Scan for the cell matching the given text and deliver its [X, Y] coordinate at center. 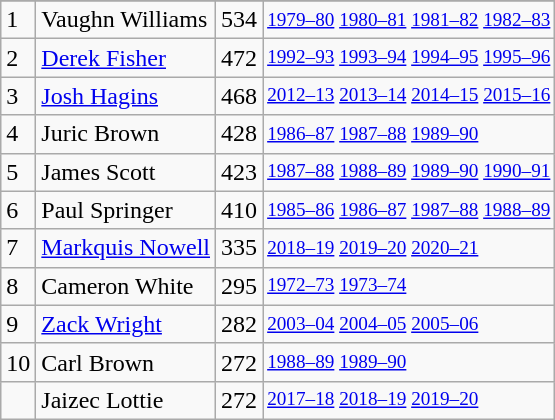
1972–73 1973–74 [409, 286]
468 [240, 96]
Derek Fisher [126, 58]
7 [18, 248]
Carl Brown [126, 362]
282 [240, 324]
James Scott [126, 172]
1987–88 1988–89 1989–90 1990–91 [409, 172]
335 [240, 248]
2012–13 2013–14 2014–15 2015–16 [409, 96]
2018–19 2019–20 2020–21 [409, 248]
1988–89 1989–90 [409, 362]
295 [240, 286]
8 [18, 286]
2017–18 2018–19 2019–20 [409, 400]
10 [18, 362]
428 [240, 134]
Markquis Nowell [126, 248]
Juric Brown [126, 134]
2003–04 2004–05 2005–06 [409, 324]
Paul Springer [126, 210]
534 [240, 20]
3 [18, 96]
Josh Hagins [126, 96]
472 [240, 58]
Jaizec Lottie [126, 400]
Vaughn Williams [126, 20]
Zack Wright [126, 324]
4 [18, 134]
Cameron White [126, 286]
6 [18, 210]
1992–93 1993–94 1994–95 1995–96 [409, 58]
5 [18, 172]
1986–87 1987–88 1989–90 [409, 134]
410 [240, 210]
1 [18, 20]
1985–86 1986–87 1987–88 1988–89 [409, 210]
423 [240, 172]
9 [18, 324]
2 [18, 58]
1979–80 1980–81 1981–82 1982–83 [409, 20]
